Find where the given text appears and provide that cell's center as (x, y) coordinate. 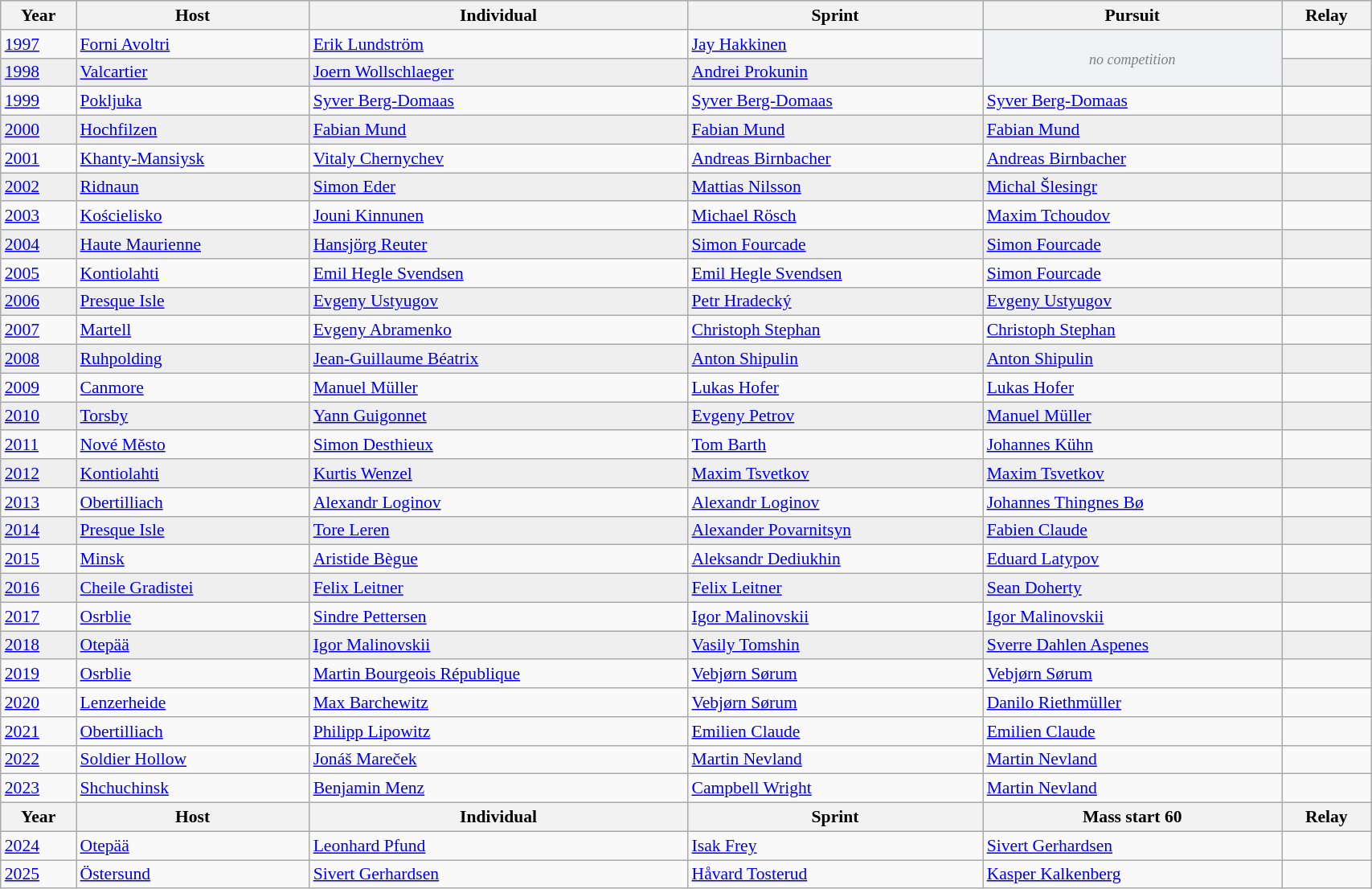
Martell (193, 330)
2014 (39, 531)
2009 (39, 387)
Leonhard Pfund (498, 846)
Kasper Kalkenberg (1132, 875)
Pokljuka (193, 101)
Lenzerheide (193, 703)
2025 (39, 875)
Haute Maurienne (193, 244)
Cheile Gradistei (193, 588)
Shchuchinsk (193, 789)
Ridnaun (193, 187)
Erik Lundström (498, 44)
2006 (39, 301)
2023 (39, 789)
1998 (39, 72)
2007 (39, 330)
2019 (39, 674)
2022 (39, 760)
Martin Bourgeois République (498, 674)
Hansjörg Reuter (498, 244)
no competition (1132, 58)
2002 (39, 187)
Isak Frey (834, 846)
Tom Barth (834, 445)
Jay Hakkinen (834, 44)
Alexander Povarnitsyn (834, 531)
Pursuit (1132, 15)
Michael Rösch (834, 216)
Joern Wollschlaeger (498, 72)
Valcartier (193, 72)
2020 (39, 703)
Campbell Wright (834, 789)
Jean-Guillaume Béatrix (498, 359)
2001 (39, 158)
Forni Avoltri (193, 44)
Nové Město (193, 445)
Aleksandr Dediukhin (834, 559)
Ruhpolding (193, 359)
2021 (39, 731)
Sindre Pettersen (498, 617)
Simon Eder (498, 187)
Vitaly Chernychev (498, 158)
Mass start 60 (1132, 817)
2012 (39, 473)
Aristide Bègue (498, 559)
2008 (39, 359)
Andrei Prokunin (834, 72)
Östersund (193, 875)
Sean Doherty (1132, 588)
2003 (39, 216)
Evgeny Petrov (834, 416)
1999 (39, 101)
2011 (39, 445)
Minsk (193, 559)
Michal Šlesingr (1132, 187)
Danilo Riethmüller (1132, 703)
Yann Guigonnet (498, 416)
Jonáš Mareček (498, 760)
Johannes Thingnes Bø (1132, 502)
2013 (39, 502)
1997 (39, 44)
2024 (39, 846)
Hochfilzen (193, 130)
Petr Hradecký (834, 301)
Sverre Dahlen Aspenes (1132, 645)
Simon Desthieux (498, 445)
Benjamin Menz (498, 789)
Mattias Nilsson (834, 187)
Eduard Latypov (1132, 559)
Torsby (193, 416)
2005 (39, 273)
2017 (39, 617)
Evgeny Abramenko (498, 330)
Håvard Tosterud (834, 875)
Tore Leren (498, 531)
2015 (39, 559)
Philipp Lipowitz (498, 731)
2018 (39, 645)
Fabien Claude (1132, 531)
2016 (39, 588)
Kurtis Wenzel (498, 473)
Soldier Hollow (193, 760)
2000 (39, 130)
Jouni Kinnunen (498, 216)
Vasily Tomshin (834, 645)
2004 (39, 244)
2010 (39, 416)
Johannes Kühn (1132, 445)
Maxim Tchoudov (1132, 216)
Kościelisko (193, 216)
Canmore (193, 387)
Max Barchewitz (498, 703)
Khanty-Mansiysk (193, 158)
